For the text-containing cell, return its midpoint in [X, Y] coordinate format. 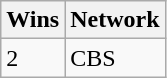
Wins [33, 20]
Network [115, 20]
2 [33, 58]
CBS [115, 58]
